Search for the cell housing the specified text and yield its (x, y) center coordinate. 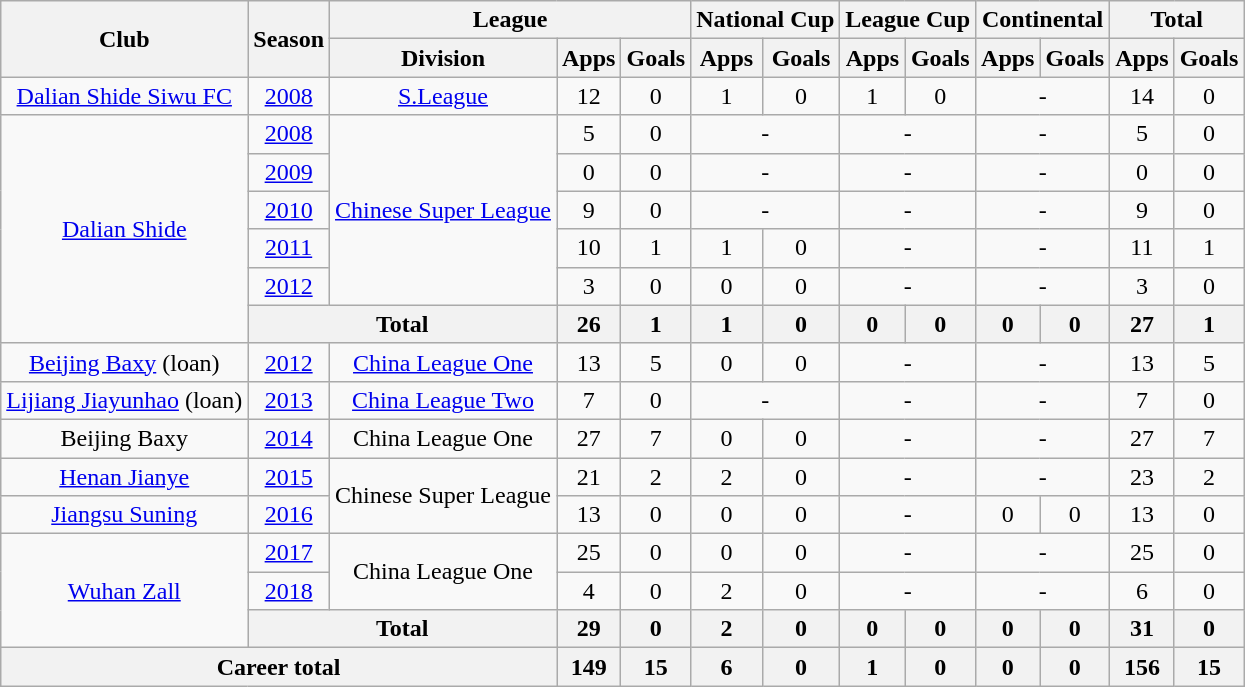
149 (588, 667)
Lijiang Jiayunhao (loan) (124, 400)
156 (1142, 667)
23 (1142, 477)
2016 (289, 515)
29 (588, 629)
2017 (289, 553)
2009 (289, 172)
26 (588, 324)
Season (289, 39)
Beijing Baxy (loan) (124, 362)
2018 (289, 591)
14 (1142, 96)
11 (1142, 248)
2014 (289, 438)
Career total (279, 667)
National Cup (766, 20)
12 (588, 96)
21 (588, 477)
4 (588, 591)
2010 (289, 210)
Continental (1043, 20)
Henan Jianye (124, 477)
2013 (289, 400)
10 (588, 248)
Wuhan Zall (124, 591)
Dalian Shide Siwu FC (124, 96)
S.League (444, 96)
2011 (289, 248)
Beijing Baxy (124, 438)
Jiangsu Suning (124, 515)
Club (124, 39)
Dalian Shide (124, 229)
League (510, 20)
China League Two (444, 400)
League Cup (908, 20)
Division (444, 58)
2015 (289, 477)
31 (1142, 629)
